Search for the cell housing the specified text and yield its [X, Y] center coordinate. 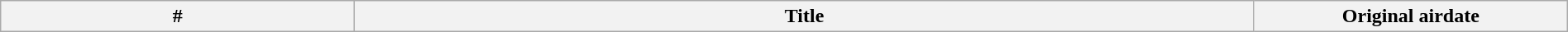
# [178, 16]
Original airdate [1411, 16]
Title [805, 16]
